Locate the cell with the specified text and output its (x, y) center coordinate. 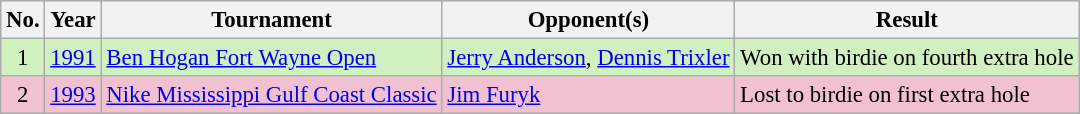
Jim Furyk (588, 95)
Tournament (272, 20)
1991 (73, 58)
No. (23, 20)
1993 (73, 95)
Won with birdie on fourth extra hole (907, 58)
Ben Hogan Fort Wayne Open (272, 58)
Year (73, 20)
1 (23, 58)
Opponent(s) (588, 20)
Lost to birdie on first extra hole (907, 95)
Result (907, 20)
2 (23, 95)
Jerry Anderson, Dennis Trixler (588, 58)
Nike Mississippi Gulf Coast Classic (272, 95)
